Extract the [x, y] coordinate from the center of the cell holding the provided text.  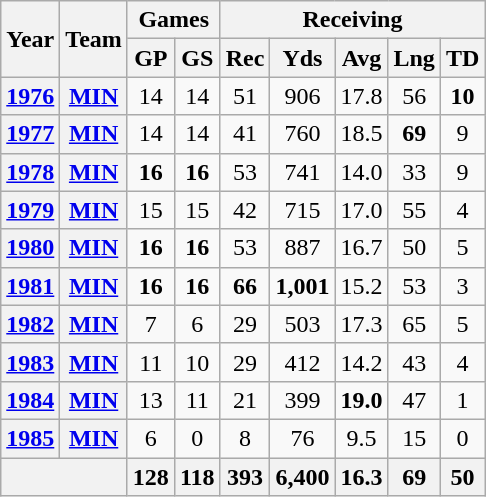
1983 [30, 362]
393 [245, 477]
906 [302, 96]
51 [245, 96]
Lng [414, 58]
503 [302, 324]
76 [302, 438]
Receiving [352, 20]
8 [245, 438]
715 [302, 210]
17.0 [362, 210]
Year [30, 39]
1981 [30, 286]
399 [302, 400]
Games [174, 20]
GS [197, 58]
17.8 [362, 96]
16.7 [362, 248]
118 [197, 477]
GP [150, 58]
19.0 [362, 400]
412 [302, 362]
55 [414, 210]
66 [245, 286]
1985 [30, 438]
887 [302, 248]
14.2 [362, 362]
1982 [30, 324]
1979 [30, 210]
1977 [30, 134]
128 [150, 477]
21 [245, 400]
16.3 [362, 477]
741 [302, 172]
Rec [245, 58]
7 [150, 324]
9.5 [362, 438]
TD [462, 58]
17.3 [362, 324]
Avg [362, 58]
42 [245, 210]
1984 [30, 400]
1980 [30, 248]
65 [414, 324]
56 [414, 96]
6,400 [302, 477]
43 [414, 362]
1 [462, 400]
33 [414, 172]
1978 [30, 172]
Team [94, 39]
3 [462, 286]
1976 [30, 96]
15.2 [362, 286]
47 [414, 400]
13 [150, 400]
18.5 [362, 134]
41 [245, 134]
760 [302, 134]
1,001 [302, 286]
14.0 [362, 172]
Yds [302, 58]
